Return (x, y) of the center of cell containing provided text 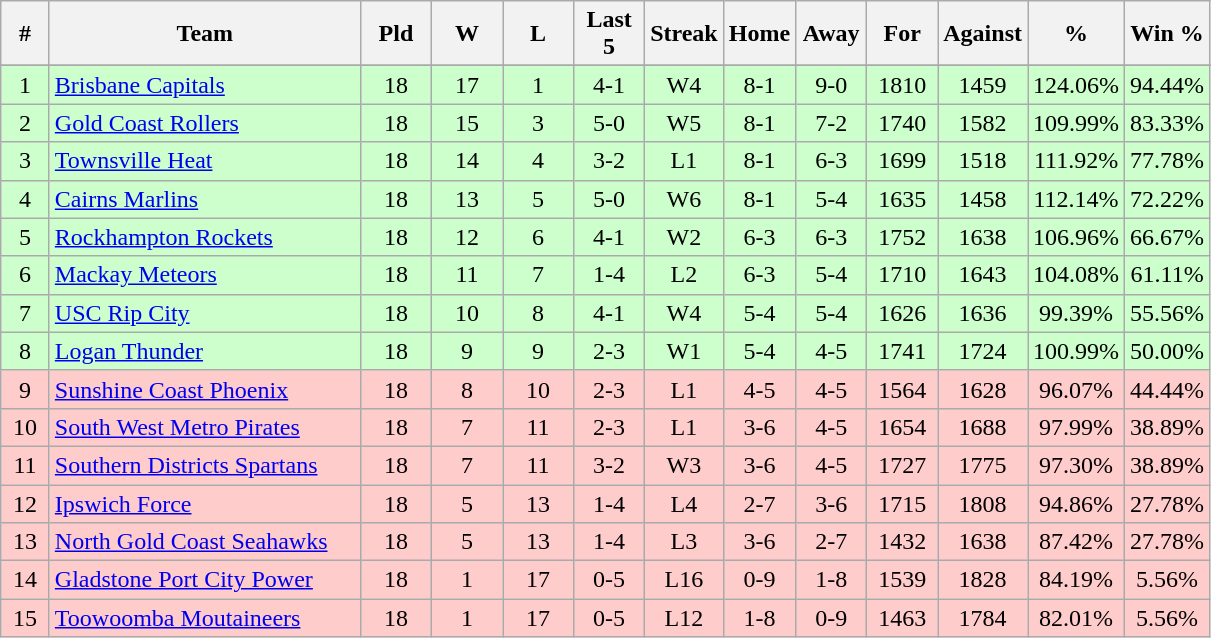
W1 (684, 351)
USC Rip City (204, 313)
104.08% (1076, 275)
W6 (684, 199)
1518 (983, 161)
82.01% (1076, 618)
96.07% (1076, 389)
1784 (983, 618)
W3 (684, 465)
1828 (983, 580)
77.78% (1168, 161)
83.33% (1168, 123)
87.42% (1076, 542)
112.14% (1076, 199)
66.67% (1168, 237)
1582 (983, 123)
Toowoomba Moutaineers (204, 618)
55.56% (1168, 313)
72.22% (1168, 199)
1654 (902, 427)
Brisbane Capitals (204, 85)
Home (759, 34)
2 (26, 123)
1688 (983, 427)
100.99% (1076, 351)
1539 (902, 580)
7-2 (832, 123)
97.30% (1076, 465)
W (466, 34)
Team (204, 34)
1626 (902, 313)
84.19% (1076, 580)
L16 (684, 580)
Logan Thunder (204, 351)
Sunshine Coast Phoenix (204, 389)
99.39% (1076, 313)
61.11% (1168, 275)
Gladstone Port City Power (204, 580)
94.86% (1076, 503)
Southern Districts Spartans (204, 465)
1710 (902, 275)
Gold Coast Rollers (204, 123)
1459 (983, 85)
L2 (684, 275)
9-0 (832, 85)
Away (832, 34)
1808 (983, 503)
L4 (684, 503)
Mackay Meteors (204, 275)
Last 5 (610, 34)
W2 (684, 237)
Townsville Heat (204, 161)
1810 (902, 85)
1699 (902, 161)
124.06% (1076, 85)
109.99% (1076, 123)
1727 (902, 465)
1635 (902, 199)
94.44% (1168, 85)
Streak (684, 34)
Rockhampton Rockets (204, 237)
North Gold Coast Seahawks (204, 542)
Against (983, 34)
1643 (983, 275)
50.00% (1168, 351)
% (1076, 34)
# (26, 34)
1775 (983, 465)
97.99% (1076, 427)
South West Metro Pirates (204, 427)
W5 (684, 123)
1432 (902, 542)
L3 (684, 542)
1724 (983, 351)
L (538, 34)
1636 (983, 313)
106.96% (1076, 237)
1463 (902, 618)
Pld (396, 34)
1715 (902, 503)
111.92% (1076, 161)
1564 (902, 389)
Cairns Marlins (204, 199)
Ipswich Force (204, 503)
1458 (983, 199)
1741 (902, 351)
Win % (1168, 34)
1752 (902, 237)
44.44% (1168, 389)
L12 (684, 618)
For (902, 34)
1628 (983, 389)
1740 (902, 123)
